Output the (x, y) coordinate of the center of the cell containing the given text.  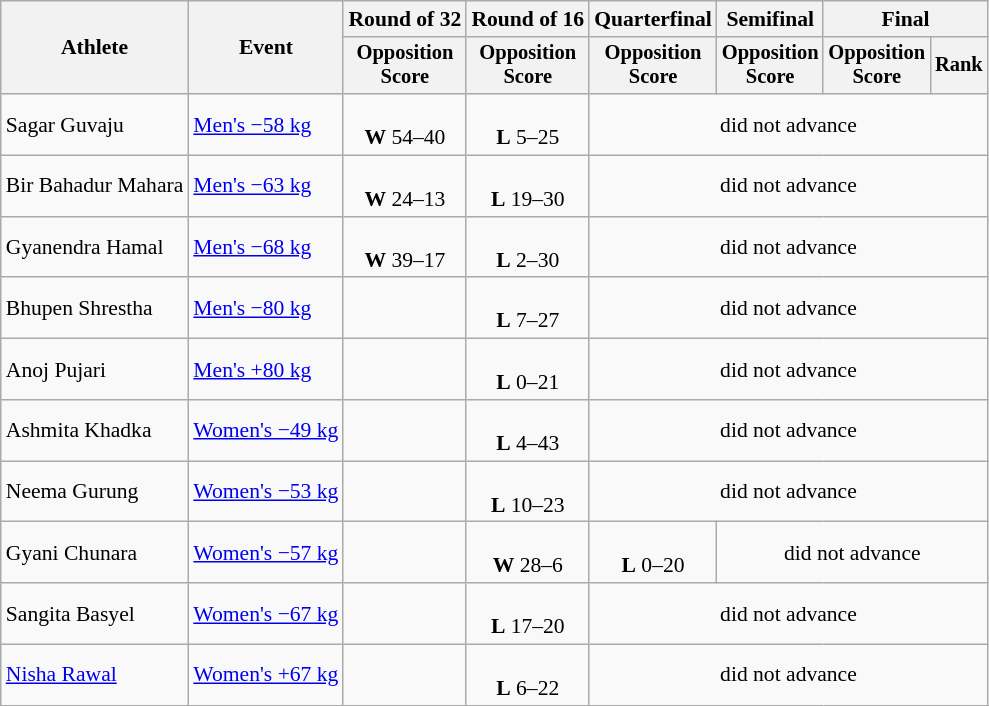
L 7–27 (528, 308)
L 19–30 (528, 186)
Event (266, 48)
Gyanendra Hamal (95, 248)
W 39–17 (404, 248)
W 24–13 (404, 186)
L 5–25 (528, 124)
Semifinal (770, 19)
Men's −80 kg (266, 308)
L 0–20 (653, 552)
Neema Gurung (95, 492)
Final (905, 19)
Women's −67 kg (266, 614)
W 28–6 (528, 552)
Women's −49 kg (266, 430)
L 17–20 (528, 614)
Quarterfinal (653, 19)
Rank (959, 66)
L 0–21 (528, 370)
Men's +80 kg (266, 370)
Nisha Rawal (95, 676)
Women's −57 kg (266, 552)
Bir Bahadur Mahara (95, 186)
L 2–30 (528, 248)
Ashmita Khadka (95, 430)
Bhupen Shrestha (95, 308)
L 4–43 (528, 430)
Gyani Chunara (95, 552)
Women's +67 kg (266, 676)
Sangita Basyel (95, 614)
L 10–23 (528, 492)
Men's −58 kg (266, 124)
Women's −53 kg (266, 492)
Sagar Guvaju (95, 124)
Round of 32 (404, 19)
Athlete (95, 48)
Round of 16 (528, 19)
Men's −63 kg (266, 186)
L 6–22 (528, 676)
W 54–40 (404, 124)
Anoj Pujari (95, 370)
Men's −68 kg (266, 248)
